Return the [X, Y] coordinate for the center point of the cell that contains the specified text.  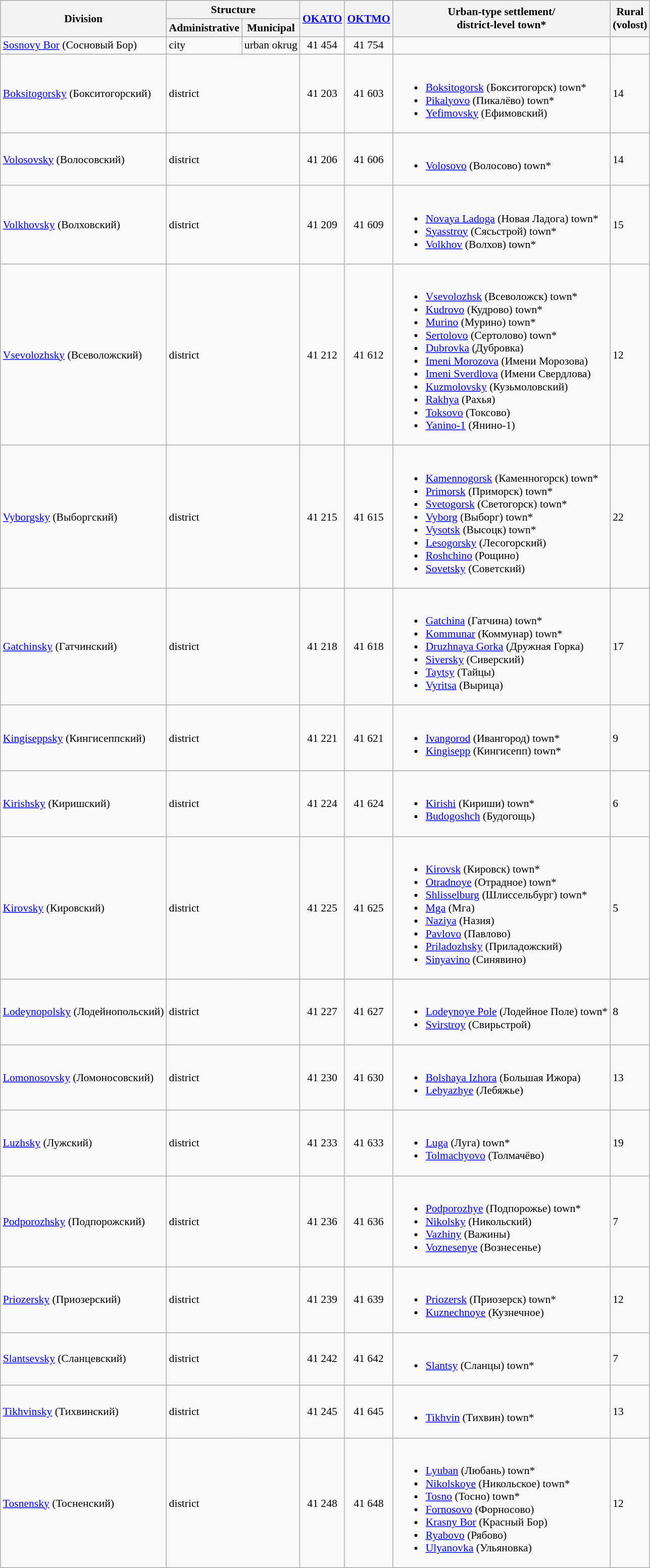
17 [630, 647]
OKTMO [369, 18]
Volosovo (Волосово) town* [502, 159]
Bolshaya Izhora (Большая Ижора)Lebyazhye (Лебяжье) [502, 1078]
Slantsy (Сланцы) town* [502, 1359]
Division [84, 18]
41 239 [322, 1300]
Kirovsky (Кировский) [84, 908]
41 754 [369, 45]
5 [630, 908]
41 639 [369, 1300]
41 612 [369, 355]
Priozersk (Приозерск) town*Kuznechnoye (Кузнечное) [502, 1300]
41 230 [322, 1078]
Lodeynoye Pole (Лодейное Поле) town*Svirstroy (Свирьстрой) [502, 1012]
41 618 [369, 647]
41 248 [322, 1503]
41 206 [322, 159]
41 242 [322, 1359]
41 606 [369, 159]
41 233 [322, 1143]
41 209 [322, 225]
41 224 [322, 804]
41 645 [369, 1411]
Structure [233, 10]
41 454 [322, 45]
Lodeynopolsky (Лодейнопольский) [84, 1012]
Sosnovy Bor (Сосновый Бор) [84, 45]
Municipal [271, 28]
Vsevolozhsky (Всеволожский) [84, 355]
Rural(volost) [630, 18]
Boksitogorsky (Бокситогорский) [84, 94]
Kirishsky (Киришский) [84, 804]
41 218 [322, 647]
Priozersky (Приозерский) [84, 1300]
41 642 [369, 1359]
41 615 [369, 517]
41 627 [369, 1012]
15 [630, 225]
41 221 [322, 738]
Vyborgsky (Выборгский) [84, 517]
41 236 [322, 1222]
41 603 [369, 94]
Podporozhye (Подпорожье) town*Nikolsky (Никольский)Vazhiny (Важины)Voznesenye (Вознесенье) [502, 1222]
Podporozhsky (Подпорожский) [84, 1222]
41 621 [369, 738]
Luga (Луга) town*Tolmachyovo (Толмачёво) [502, 1143]
Luzhsky (Лужский) [84, 1143]
Gatchinsky (Гатчинский) [84, 647]
Urban-type settlement/district-level town* [502, 18]
41 203 [322, 94]
6 [630, 804]
Tosnensky (Тосненский) [84, 1503]
41 625 [369, 908]
41 648 [369, 1503]
41 225 [322, 908]
22 [630, 517]
Boksitogorsk (Бокситогорск) town*Pikalyovo (Пикалёво) town*Yefimovsky (Ефимовский) [502, 94]
Lomonosovsky (Ломоносовский) [84, 1078]
41 636 [369, 1222]
41 215 [322, 517]
19 [630, 1143]
41 227 [322, 1012]
8 [630, 1012]
Gatchina (Гатчина) town*Kommunar (Коммунар) town*Druzhnaya Gorka (Дружная Горка)Siversky (Сиверский)Taytsy (Тайцы)Vyritsa (Вырица) [502, 647]
Tikhvinsky (Тихвинский) [84, 1411]
Ivangorod (Ивангород) town*Kingisepp (Кингисепп) town* [502, 738]
Novaya Ladoga (Новая Ладога) town*Syasstroy (Сясьстрой) town*Volkhov (Волхов) town* [502, 225]
Volosovsky (Волосовский) [84, 159]
41 624 [369, 804]
Slantsevsky (Сланцевский) [84, 1359]
41 212 [322, 355]
41 609 [369, 225]
Kingiseppsky (Кингисеппский) [84, 738]
Administrative [204, 28]
41 630 [369, 1078]
41 633 [369, 1143]
41 245 [322, 1411]
Kirishi (Кириши) town*Budogoshch (Будогощь) [502, 804]
OKATO [322, 18]
Volkhovsky (Волховский) [84, 225]
city [204, 45]
Tikhvin (Тихвин) town* [502, 1411]
urban okrug [271, 45]
9 [630, 738]
